Return the (X, Y) coordinate for the center point of the cell that contains the specified text.  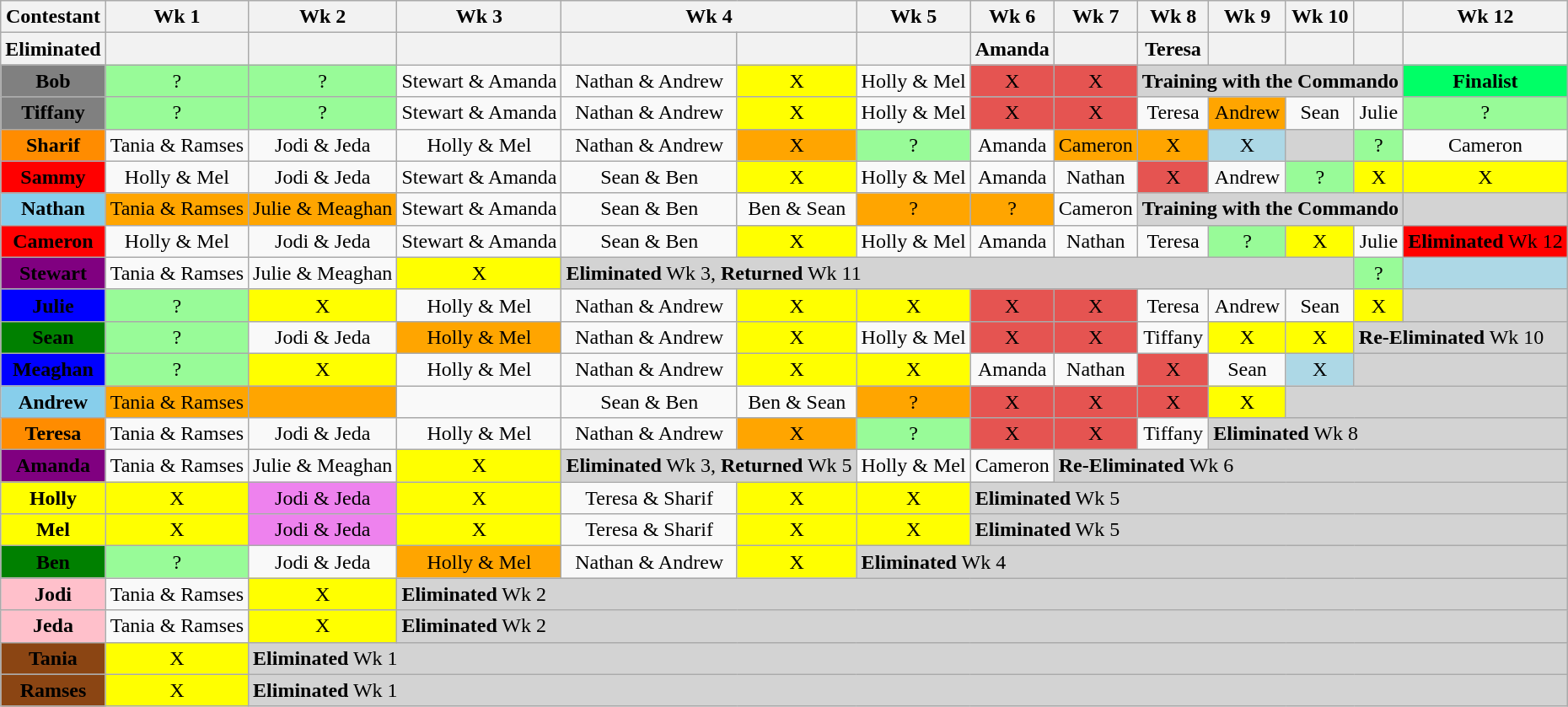
Ramses (53, 690)
Eliminated Wk 3, Returned Wk 5 (709, 466)
Re-Eliminated Wk 10 (1460, 337)
Holly (53, 498)
Wk 8 (1173, 17)
Sammy (53, 177)
Wk 10 (1320, 17)
Wk 4 (709, 17)
Wk 2 (323, 17)
Re-Eliminated Wk 6 (1310, 466)
Stewart (53, 273)
Wk 7 (1096, 17)
Wk 9 (1248, 17)
Ben (53, 562)
Bob (53, 81)
Mel (53, 530)
Wk 5 (914, 17)
Eliminated Wk 3, Returned Wk 11 (958, 273)
Wk 1 (177, 17)
Wk 6 (1012, 17)
Meaghan (53, 369)
Tania (53, 658)
Sharif (53, 145)
Contestant (53, 17)
Finalist (1485, 81)
Wk 3 (479, 17)
Eliminated Wk 4 (1212, 562)
Jeda (53, 626)
Eliminated Wk 8 (1388, 434)
Eliminated (53, 49)
Eliminated Wk 12 (1485, 241)
Jodi (53, 594)
Wk 12 (1485, 17)
